Return the [x, y] coordinate for the center point of the cell that contains the specified text.  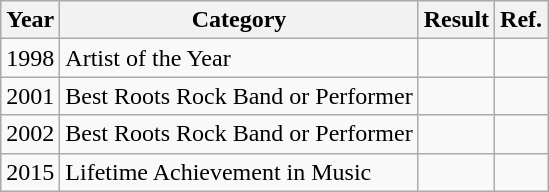
Year [30, 20]
Lifetime Achievement in Music [239, 172]
Ref. [522, 20]
Result [456, 20]
1998 [30, 58]
Artist of the Year [239, 58]
2015 [30, 172]
2001 [30, 96]
2002 [30, 134]
Category [239, 20]
